Extract the (x, y) coordinate from the center of the cell holding the provided text.  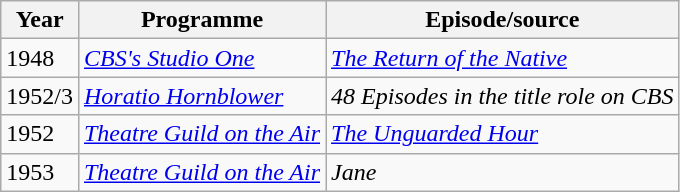
Year (40, 20)
Programme (202, 20)
1948 (40, 58)
The Return of the Native (502, 58)
CBS's Studio One (202, 58)
1952/3 (40, 96)
Jane (502, 172)
The Unguarded Hour (502, 134)
Horatio Hornblower (202, 96)
Episode/source (502, 20)
1953 (40, 172)
48 Episodes in the title role on CBS (502, 96)
1952 (40, 134)
